Determine the [x, y] coordinate at the center of the cell enclosing the given text.  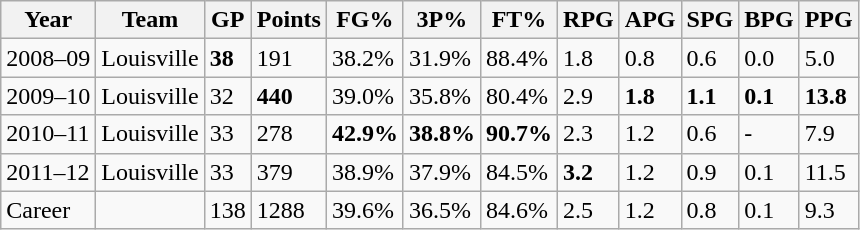
379 [288, 172]
13.8 [828, 96]
35.8% [442, 96]
1288 [288, 210]
39.6% [364, 210]
31.9% [442, 58]
84.6% [518, 210]
7.9 [828, 134]
0.0 [769, 58]
1.1 [710, 96]
38.2% [364, 58]
440 [288, 96]
2.5 [589, 210]
37.9% [442, 172]
RPG [589, 20]
GP [228, 20]
PPG [828, 20]
Team [150, 20]
191 [288, 58]
138 [228, 210]
42.9% [364, 134]
39.0% [364, 96]
2011–12 [48, 172]
2009–10 [48, 96]
11.5 [828, 172]
FG% [364, 20]
2008–09 [48, 58]
278 [288, 134]
5.0 [828, 58]
36.5% [442, 210]
88.4% [518, 58]
2.3 [589, 134]
3P% [442, 20]
38.8% [442, 134]
3.2 [589, 172]
2010–11 [48, 134]
Career [48, 210]
84.5% [518, 172]
SPG [710, 20]
- [769, 134]
Points [288, 20]
2.9 [589, 96]
0.9 [710, 172]
38.9% [364, 172]
9.3 [828, 210]
FT% [518, 20]
APG [650, 20]
32 [228, 96]
BPG [769, 20]
Year [48, 20]
80.4% [518, 96]
90.7% [518, 134]
38 [228, 58]
